Output the [X, Y] coordinate of the center of the cell containing the given text.  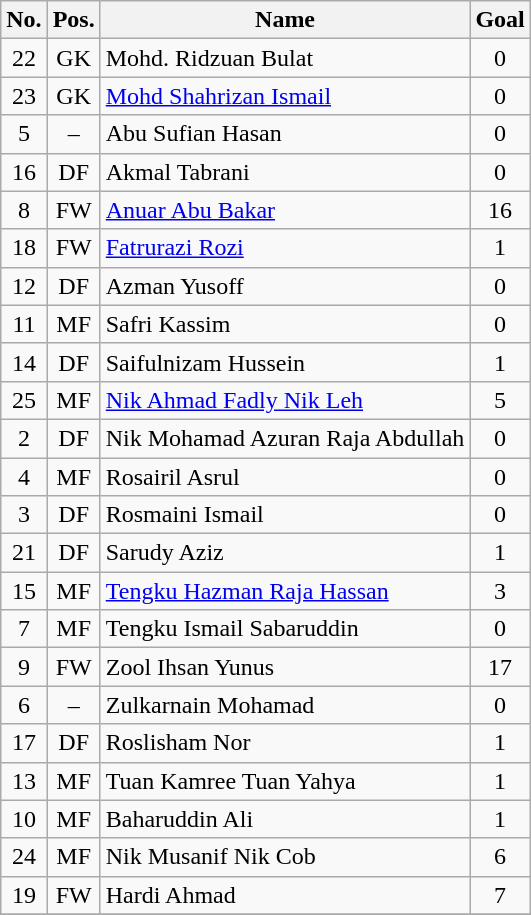
No. [24, 20]
9 [24, 667]
10 [24, 819]
Zulkarnain Mohamad [285, 705]
Name [285, 20]
Nik Musanif Nik Cob [285, 857]
Saifulnizam Hussein [285, 362]
21 [24, 553]
2 [24, 438]
Hardi Ahmad [285, 895]
15 [24, 591]
Pos. [74, 20]
8 [24, 210]
13 [24, 781]
Anuar Abu Bakar [285, 210]
Goal [500, 20]
Tuan Kamree Tuan Yahya [285, 781]
Fatrurazi Rozi [285, 248]
18 [24, 248]
22 [24, 58]
23 [24, 96]
25 [24, 400]
Akmal Tabrani [285, 172]
19 [24, 895]
Rosairil Asrul [285, 477]
Tengku Hazman Raja Hassan [285, 591]
Baharuddin Ali [285, 819]
Azman Yusoff [285, 286]
14 [24, 362]
24 [24, 857]
Rosmaini Ismail [285, 515]
Nik Ahmad Fadly Nik Leh [285, 400]
Tengku Ismail Sabaruddin [285, 629]
12 [24, 286]
Roslisham Nor [285, 743]
Zool Ihsan Yunus [285, 667]
4 [24, 477]
Safri Kassim [285, 324]
Nik Mohamad Azuran Raja Abdullah [285, 438]
Abu Sufian Hasan [285, 134]
11 [24, 324]
Mohd. Ridzuan Bulat [285, 58]
Sarudy Aziz [285, 553]
Mohd Shahrizan Ismail [285, 96]
